Identify which cell holds the provided text, then report its (X, Y) central coordinate. 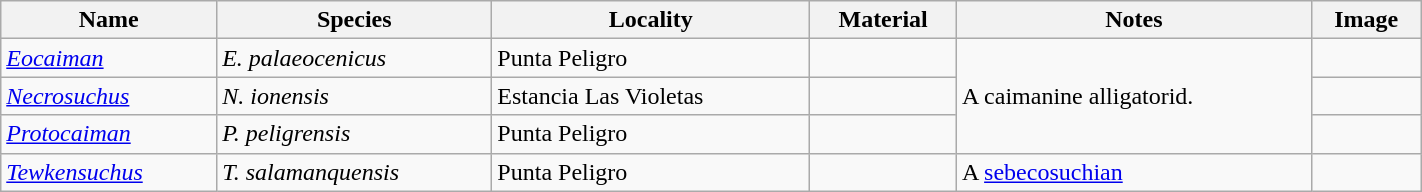
T. salamanquensis (354, 172)
Species (354, 20)
Necrosuchus (109, 96)
Eocaiman (109, 58)
Protocaiman (109, 134)
Image (1366, 20)
A caimanine alligatorid. (1134, 96)
N. ionensis (354, 96)
A sebecosuchian (1134, 172)
Notes (1134, 20)
Locality (651, 20)
Tewkensuchus (109, 172)
E. palaeocenicus (354, 58)
P. peligrensis (354, 134)
Estancia Las Violetas (651, 96)
Material (884, 20)
Name (109, 20)
